Search for the cell housing the specified text and yield its [X, Y] center coordinate. 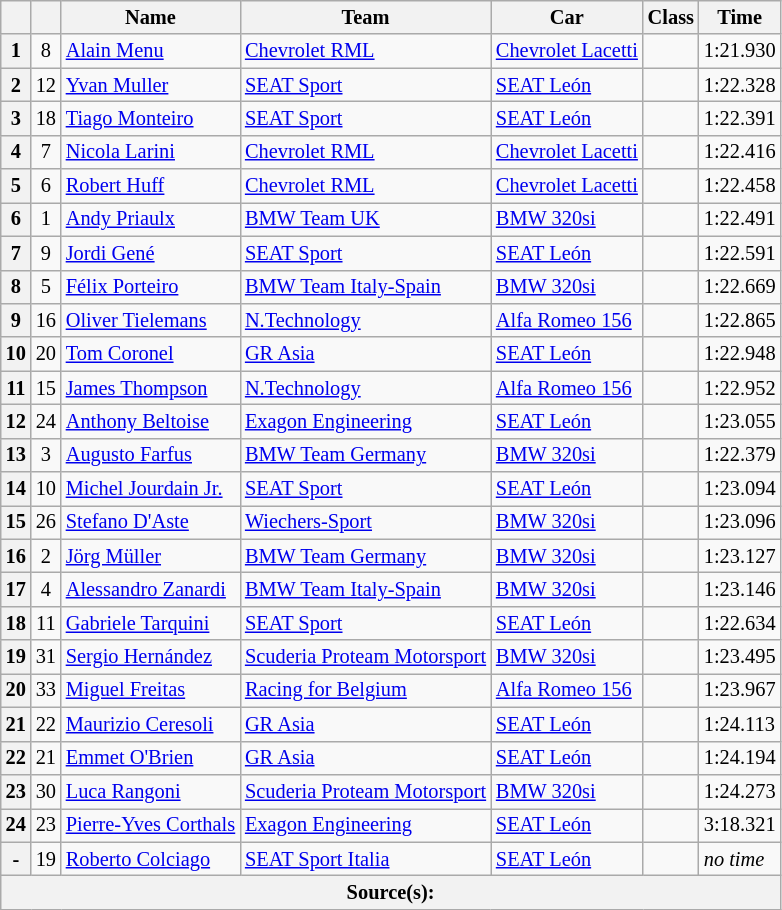
Augusto Farfus [150, 455]
1:23.094 [740, 489]
17 [16, 589]
Stefano D'Aste [150, 522]
1:22.491 [740, 219]
Nicola Larini [150, 152]
Alessandro Zanardi [150, 589]
Jörg Müller [150, 556]
Andy Priaulx [150, 219]
Team [366, 17]
Pierre-Yves Corthals [150, 825]
Yvan Muller [150, 85]
1:23.495 [740, 657]
13 [16, 455]
26 [46, 522]
30 [46, 791]
- [16, 859]
33 [46, 690]
Sergio Hernández [150, 657]
Félix Porteiro [150, 287]
Class [671, 17]
Time [740, 17]
Anthony Beltoise [150, 421]
1:23.055 [740, 421]
Racing for Belgium [366, 690]
1:22.948 [740, 354]
1:22.391 [740, 118]
Maurizio Ceresoli [150, 724]
Alain Menu [150, 51]
1:22.458 [740, 186]
1:22.328 [740, 85]
1:22.669 [740, 287]
Car [567, 17]
Gabriele Tarquini [150, 623]
Oliver Tielemans [150, 320]
1:22.379 [740, 455]
1:21.930 [740, 51]
31 [46, 657]
1:23.127 [740, 556]
1:23.967 [740, 690]
Tiago Monteiro [150, 118]
1:22.591 [740, 253]
14 [16, 489]
Miguel Freitas [150, 690]
Luca Rangoni [150, 791]
1:23.146 [740, 589]
BMW Team UK [366, 219]
Michel Jourdain Jr. [150, 489]
Robert Huff [150, 186]
Emmet O'Brien [150, 758]
1:24.113 [740, 724]
1:23.096 [740, 522]
1:22.952 [740, 388]
SEAT Sport Italia [366, 859]
1:22.865 [740, 320]
Jordi Gené [150, 253]
1:22.634 [740, 623]
1:22.416 [740, 152]
Roberto Colciago [150, 859]
1:24.273 [740, 791]
1:24.194 [740, 758]
Name [150, 17]
Wiechers-Sport [366, 522]
no time [740, 859]
3:18.321 [740, 825]
Tom Coronel [150, 354]
Source(s): [391, 892]
James Thompson [150, 388]
